Return [x, y] of the center of cell containing provided text 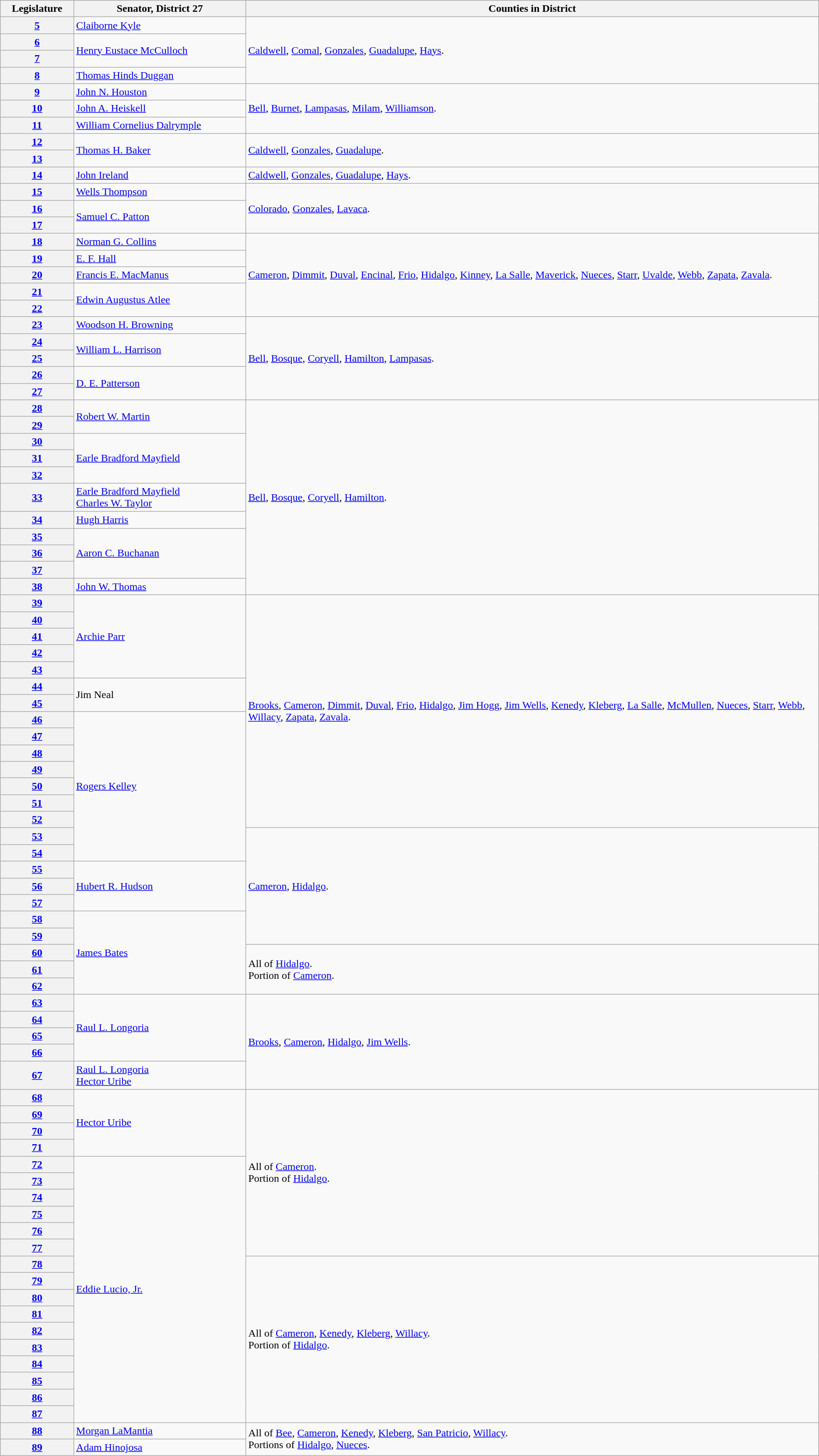
78 [37, 1264]
Senator, District 27 [160, 9]
46 [37, 719]
47 [37, 736]
37 [37, 570]
Archie Parr [160, 636]
Eddie Lucio, Jr. [160, 1289]
50 [37, 786]
All of Bee, Cameron, Kenedy, Kleberg, San Patricio, Willacy.Portions of Hidalgo, Nueces. [532, 1439]
Norman G. Collins [160, 242]
Hugh Harris [160, 520]
75 [37, 1214]
31 [37, 458]
60 [37, 953]
15 [37, 192]
30 [37, 441]
Hector Uribe [160, 1123]
22 [37, 308]
59 [37, 936]
56 [37, 886]
Aaron C. Buchanan [160, 553]
9 [37, 92]
26 [37, 375]
William L. Harrison [160, 350]
12 [37, 142]
17 [37, 225]
Caldwell, Comal, Gonzales, Guadalupe, Hays. [532, 50]
42 [37, 653]
28 [37, 408]
18 [37, 242]
7 [37, 59]
80 [37, 1298]
81 [37, 1314]
62 [37, 986]
Bell, Bosque, Coryell, Hamilton, Lampasas. [532, 358]
89 [37, 1447]
11 [37, 125]
Earle Bradford MayfieldCharles W. Taylor [160, 498]
E. F. Hall [160, 258]
Hubert R. Hudson [160, 886]
25 [37, 358]
87 [37, 1414]
5 [37, 25]
32 [37, 475]
73 [37, 1181]
8 [37, 75]
Thomas H. Baker [160, 150]
29 [37, 425]
Robert W. Martin [160, 416]
45 [37, 703]
6 [37, 42]
Caldwell, Gonzales, Guadalupe. [532, 150]
34 [37, 520]
Earle Bradford Mayfield [160, 458]
48 [37, 753]
82 [37, 1331]
Edwin Augustus Atlee [160, 300]
16 [37, 209]
John N. Houston [160, 92]
70 [37, 1131]
Counties in District [532, 9]
John Ireland [160, 175]
Legislature [37, 9]
Thomas Hinds Duggan [160, 75]
Rogers Kelley [160, 786]
33 [37, 498]
57 [37, 903]
40 [37, 620]
43 [37, 670]
All of Cameron.Portion of Hidalgo. [532, 1173]
86 [37, 1397]
Morgan LaMantia [160, 1431]
49 [37, 770]
Cameron, Hidalgo. [532, 886]
51 [37, 803]
All of Hidalgo.Portion of Cameron. [532, 969]
Bell, Burnet, Lampasas, Milam, Williamson. [532, 108]
66 [37, 1053]
Caldwell, Gonzales, Guadalupe, Hays. [532, 175]
27 [37, 391]
53 [37, 836]
Cameron, Dimmit, Duval, Encinal, Frio, Hidalgo, Kinney, La Salle, Maverick, Nueces, Starr, Uvalde, Webb, Zapata, Zavala. [532, 275]
71 [37, 1148]
85 [37, 1381]
61 [37, 969]
Claiborne Kyle [160, 25]
All of Cameron, Kenedy, Kleberg, Willacy.Portion of Hidalgo. [532, 1339]
38 [37, 587]
83 [37, 1348]
Wells Thompson [160, 192]
52 [37, 820]
63 [37, 1002]
36 [37, 553]
54 [37, 853]
13 [37, 158]
76 [37, 1231]
Adam Hinojosa [160, 1447]
D. E. Patterson [160, 383]
William Cornelius Dalrymple [160, 125]
24 [37, 342]
19 [37, 258]
Colorado, Gonzales, Lavaca. [532, 208]
John A. Heiskell [160, 108]
Francis E. MacManus [160, 275]
Jim Neal [160, 695]
79 [37, 1281]
64 [37, 1020]
68 [37, 1098]
41 [37, 636]
69 [37, 1114]
John W. Thomas [160, 587]
Raul L. LongoriaHector Uribe [160, 1075]
84 [37, 1364]
21 [37, 292]
44 [37, 686]
35 [37, 537]
Raul L. Longoria [160, 1027]
67 [37, 1075]
55 [37, 869]
Bell, Bosque, Coryell, Hamilton. [532, 497]
James Bates [160, 953]
88 [37, 1431]
74 [37, 1198]
77 [37, 1247]
20 [37, 275]
14 [37, 175]
39 [37, 603]
72 [37, 1164]
Woodson H. Browning [160, 325]
10 [37, 108]
23 [37, 325]
Henry Eustace McCulloch [160, 50]
58 [37, 919]
Samuel C. Patton [160, 217]
65 [37, 1036]
Brooks, Cameron, Hidalgo, Jim Wells. [532, 1042]
